For the text-containing cell, return its midpoint in [x, y] coordinate format. 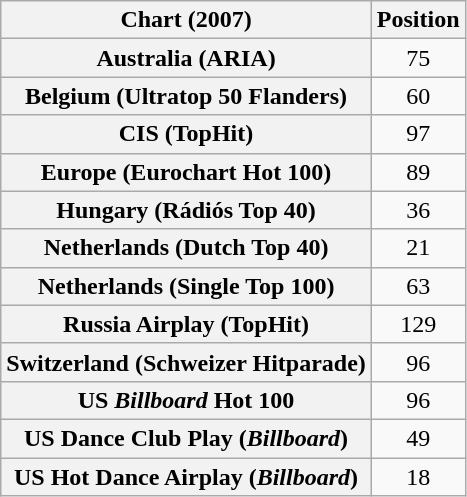
Australia (ARIA) [186, 58]
Position [418, 20]
Belgium (Ultratop 50 Flanders) [186, 96]
60 [418, 96]
75 [418, 58]
US Billboard Hot 100 [186, 400]
Switzerland (Schweizer Hitparade) [186, 362]
36 [418, 210]
49 [418, 438]
US Dance Club Play (Billboard) [186, 438]
89 [418, 172]
129 [418, 324]
Chart (2007) [186, 20]
Netherlands (Dutch Top 40) [186, 248]
US Hot Dance Airplay (Billboard) [186, 477]
Netherlands (Single Top 100) [186, 286]
Hungary (Rádiós Top 40) [186, 210]
Europe (Eurochart Hot 100) [186, 172]
CIS (TopHit) [186, 134]
97 [418, 134]
63 [418, 286]
21 [418, 248]
18 [418, 477]
Russia Airplay (TopHit) [186, 324]
